Locate the cell with the specified text and output its [X, Y] center coordinate. 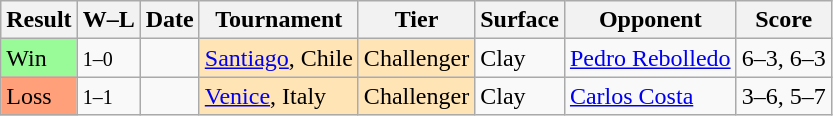
Santiago, Chile [278, 58]
Venice, Italy [278, 96]
Score [784, 20]
Pedro Rebolledo [650, 58]
1–1 [108, 96]
Result [39, 20]
Tournament [278, 20]
Surface [520, 20]
Loss [39, 96]
W–L [108, 20]
3–6, 5–7 [784, 96]
Carlos Costa [650, 96]
Tier [416, 20]
Date [170, 20]
Win [39, 58]
1–0 [108, 58]
6–3, 6–3 [784, 58]
Opponent [650, 20]
